Output the [X, Y] coordinate of the center of the cell containing the given text.  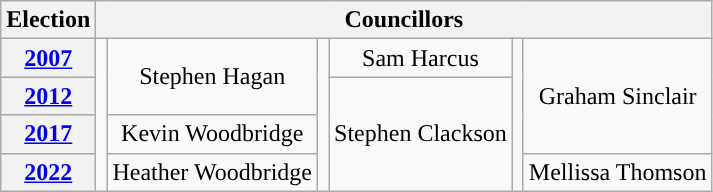
Stephen Hagan [212, 77]
Election [48, 20]
2022 [48, 172]
2017 [48, 134]
2012 [48, 96]
Sam Harcus [421, 58]
Heather Woodbridge [212, 172]
Graham Sinclair [618, 96]
Kevin Woodbridge [212, 134]
2007 [48, 58]
Stephen Clackson [421, 134]
Mellissa Thomson [618, 172]
Councillors [404, 20]
